From the cell containing the given text, extract its center point as [x, y] coordinate. 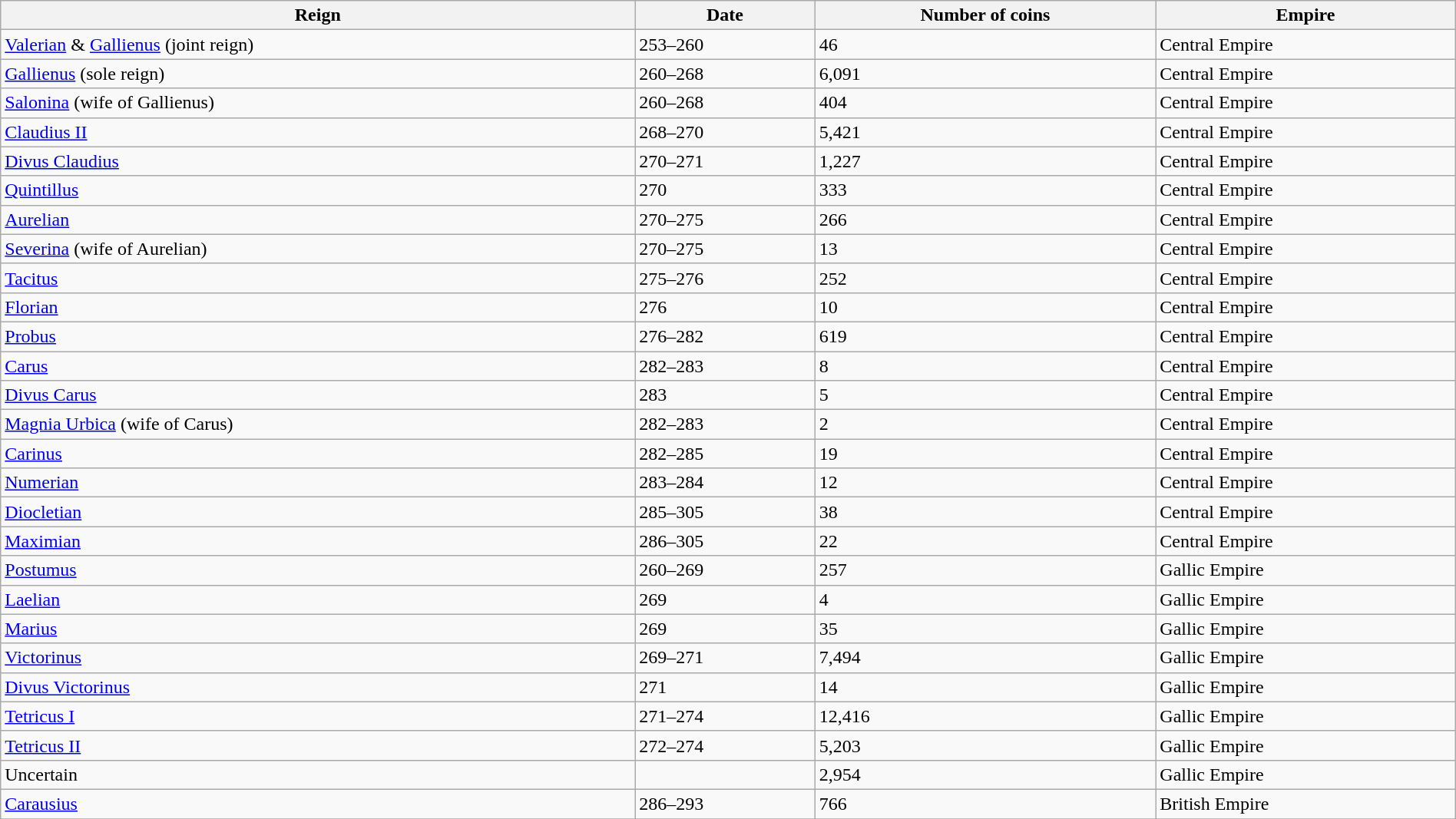
Magnia Urbica (wife of Carus) [318, 424]
Tacitus [318, 278]
Number of coins [985, 15]
Aurelian [318, 220]
333 [985, 190]
Numerian [318, 483]
270 [725, 190]
Divus Carus [318, 395]
619 [985, 336]
Date [725, 15]
Diocletian [318, 512]
404 [985, 103]
38 [985, 512]
1,227 [985, 161]
260–269 [725, 570]
Maximian [318, 541]
12,416 [985, 716]
Postumus [318, 570]
Severina (wife of Aurelian) [318, 249]
272–274 [725, 745]
19 [985, 454]
271–274 [725, 716]
282–285 [725, 454]
Divus Victorinus [318, 687]
Marius [318, 629]
283–284 [725, 483]
Probus [318, 336]
6,091 [985, 74]
Reign [318, 15]
Divus Claudius [318, 161]
Carausius [318, 804]
268–270 [725, 132]
Tetricus I [318, 716]
286–305 [725, 541]
Tetricus II [318, 745]
266 [985, 220]
Carinus [318, 454]
766 [985, 804]
276–282 [725, 336]
12 [985, 483]
Gallienus (sole reign) [318, 74]
Uncertain [318, 774]
276 [725, 307]
270–271 [725, 161]
British Empire [1305, 804]
Valerian & Gallienus (joint reign) [318, 45]
Victorinus [318, 658]
35 [985, 629]
253–260 [725, 45]
285–305 [725, 512]
Empire [1305, 15]
252 [985, 278]
Salonina (wife of Gallienus) [318, 103]
257 [985, 570]
10 [985, 307]
22 [985, 541]
269–271 [725, 658]
2 [985, 424]
13 [985, 249]
5 [985, 395]
271 [725, 687]
14 [985, 687]
5,421 [985, 132]
286–293 [725, 804]
Quintillus [318, 190]
283 [725, 395]
275–276 [725, 278]
2,954 [985, 774]
Carus [318, 366]
Claudius II [318, 132]
46 [985, 45]
Laelian [318, 599]
4 [985, 599]
7,494 [985, 658]
5,203 [985, 745]
Florian [318, 307]
8 [985, 366]
